Detect which cell encompasses the target text, then output its [X, Y] center coordinate. 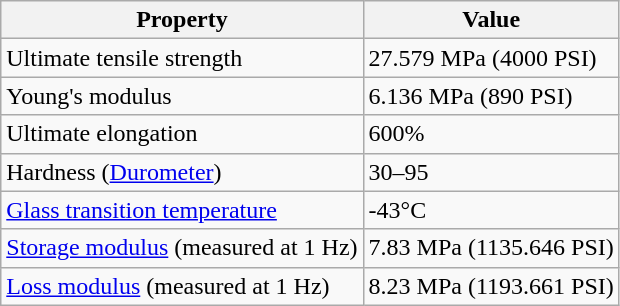
-43°C [491, 210]
Hardness (Durometer) [182, 172]
Ultimate tensile strength [182, 58]
Loss modulus (measured at 1 Hz) [182, 286]
6.136 MPa (890 PSI) [491, 96]
Value [491, 20]
Ultimate elongation [182, 134]
Storage modulus (measured at 1 Hz) [182, 248]
8.23 MPa (1193.661 PSI) [491, 286]
600% [491, 134]
27.579 MPa (4000 PSI) [491, 58]
Property [182, 20]
Glass transition temperature [182, 210]
7.83 MPa (1135.646 PSI) [491, 248]
30–95 [491, 172]
Young's modulus [182, 96]
